Scan for the cell matching the given text and deliver its [X, Y] coordinate at center. 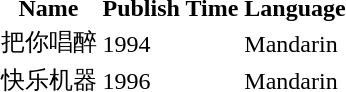
1994 [170, 43]
